Search for the cell housing the specified text and yield its [X, Y] center coordinate. 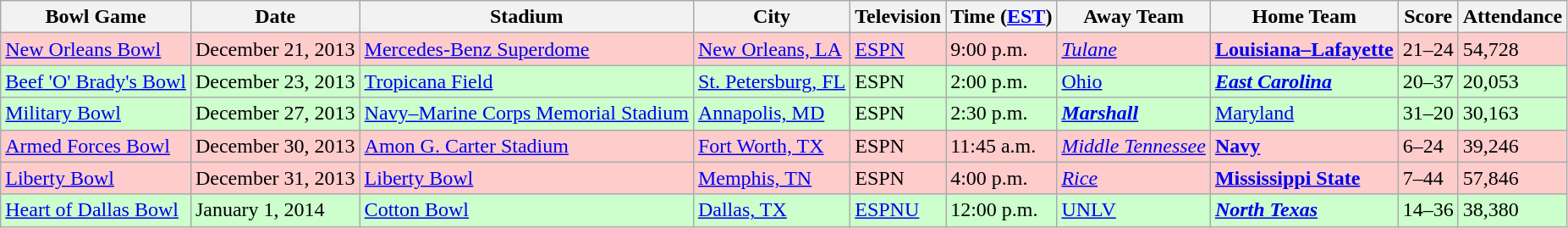
Military Bowl [96, 114]
Dallas, TX [772, 210]
January 1, 2014 [275, 210]
Navy [1304, 146]
2:00 p.m. [1002, 81]
Fort Worth, TX [772, 146]
12:00 p.m. [1002, 210]
Cotton Bowl [526, 210]
December 27, 2013 [275, 114]
21–24 [1428, 49]
Armed Forces Bowl [96, 146]
East Carolina [1304, 81]
Mercedes-Benz Superdome [526, 49]
Ohio [1134, 81]
30,163 [1512, 114]
2:30 p.m. [1002, 114]
57,846 [1512, 178]
20–37 [1428, 81]
4:00 p.m. [1002, 178]
Mississippi State [1304, 178]
Amon G. Carter Stadium [526, 146]
Memphis, TN [772, 178]
ESPNU [899, 210]
Rice [1134, 178]
December 21, 2013 [275, 49]
Heart of Dallas Bowl [96, 210]
Annapolis, MD [772, 114]
9:00 p.m. [1002, 49]
7–44 [1428, 178]
City [772, 17]
December 30, 2013 [275, 146]
December 31, 2013 [275, 178]
Louisiana–Lafayette [1304, 49]
38,380 [1512, 210]
North Texas [1304, 210]
St. Petersburg, FL [772, 81]
Date [275, 17]
Navy–Marine Corps Memorial Stadium [526, 114]
Away Team [1134, 17]
54,728 [1512, 49]
11:45 a.m. [1002, 146]
Home Team [1304, 17]
Marshall [1134, 114]
31–20 [1428, 114]
New Orleans, LA [772, 49]
Maryland [1304, 114]
Middle Tennessee [1134, 146]
Stadium [526, 17]
New Orleans Bowl [96, 49]
Score [1428, 17]
6–24 [1428, 146]
39,246 [1512, 146]
Beef 'O' Brady's Bowl [96, 81]
Tropicana Field [526, 81]
Bowl Game [96, 17]
Television [899, 17]
Tulane [1134, 49]
Attendance [1512, 17]
14–36 [1428, 210]
20,053 [1512, 81]
UNLV [1134, 210]
Time (EST) [1002, 17]
December 23, 2013 [275, 81]
